Search for the cell housing the specified text and yield its (X, Y) center coordinate. 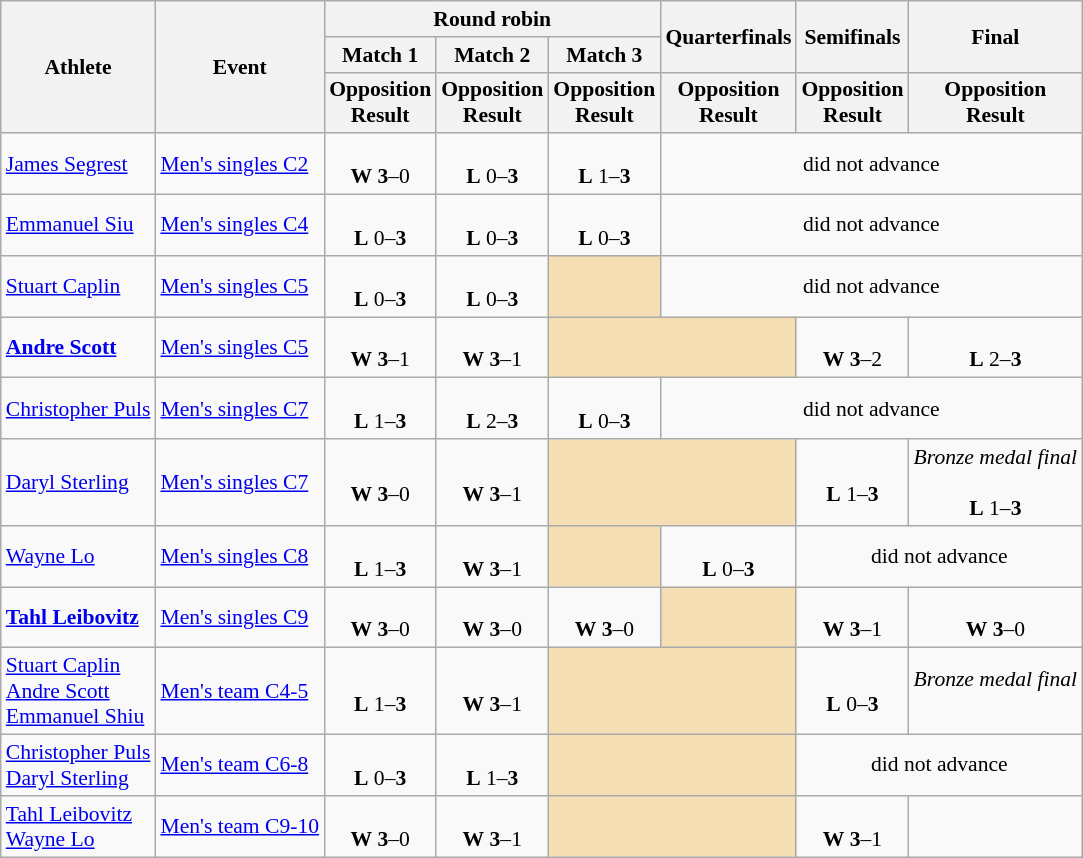
Men's team C4-5 (240, 692)
Emmanuel Siu (78, 226)
Men's singles C8 (240, 556)
Tahl Leibovitz (78, 618)
W 3–2 (852, 348)
Men's team C6-8 (240, 766)
Final (996, 36)
Semifinals (852, 36)
Bronze medal finalL 1–3 (996, 482)
Christopher Puls (78, 408)
Men's singles C9 (240, 618)
James Segrest (78, 164)
Wayne Lo (78, 556)
Match 3 (604, 55)
Match 2 (492, 55)
Event (240, 67)
Stuart Caplin (78, 286)
Athlete (78, 67)
Bronze medal final (996, 692)
Round robin (492, 19)
Andre Scott (78, 348)
Christopher PulsDaryl Sterling (78, 766)
Match 1 (380, 55)
Quarterfinals (728, 36)
Stuart CaplinAndre ScottEmmanuel Shiu (78, 692)
Tahl LeibovitzWayne Lo (78, 826)
Daryl Sterling (78, 482)
Men's team C9-10 (240, 826)
Men's singles C2 (240, 164)
Men's singles C4 (240, 226)
